Provide the [x, y] coordinate of the cell's center where the given text is located.  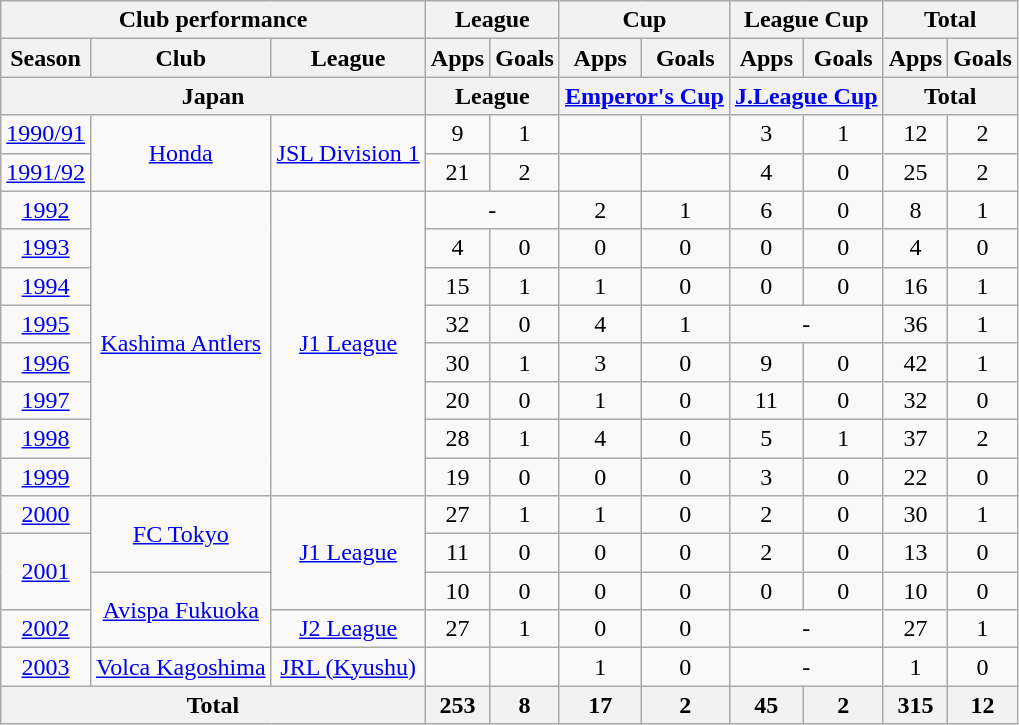
FC Tokyo [180, 534]
22 [915, 477]
37 [915, 438]
JRL (Kyushu) [348, 667]
2001 [46, 572]
13 [915, 553]
1996 [46, 362]
Kashima Antlers [180, 343]
League Cup [806, 20]
2003 [46, 667]
2002 [46, 629]
JSL Division 1 [348, 153]
1994 [46, 286]
16 [915, 286]
5 [766, 438]
25 [915, 172]
21 [457, 172]
28 [457, 438]
42 [915, 362]
1993 [46, 248]
Cup [644, 20]
J2 League [348, 629]
Club [180, 58]
15 [457, 286]
Japan [214, 96]
J.League Cup [806, 96]
Season [46, 58]
20 [457, 400]
1995 [46, 324]
45 [766, 705]
253 [457, 705]
1999 [46, 477]
1997 [46, 400]
6 [766, 210]
1991/92 [46, 172]
Volca Kagoshima [180, 667]
1992 [46, 210]
2000 [46, 515]
Avispa Fukuoka [180, 610]
17 [600, 705]
1990/91 [46, 134]
36 [915, 324]
Emperor's Cup [644, 96]
Honda [180, 153]
1998 [46, 438]
Club performance [214, 20]
315 [915, 705]
19 [457, 477]
